Extract the (X, Y) coordinate from the center of the cell holding the provided text.  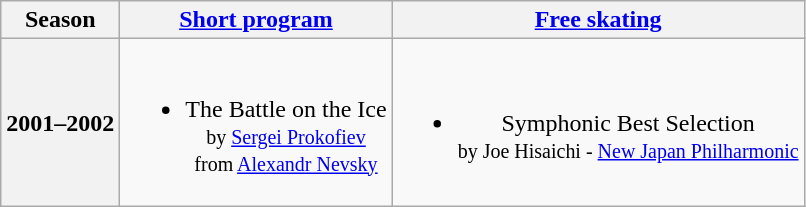
Symphonic Best Selection by Joe Hisaichi - New Japan Philharmonic (598, 122)
The Battle on the Ice by Sergei Prokofiev from Alexandr Nevsky (256, 122)
Short program (256, 20)
Free skating (598, 20)
2001–2002 (60, 122)
Season (60, 20)
